Scan for the cell matching the given text and deliver its [x, y] coordinate at center. 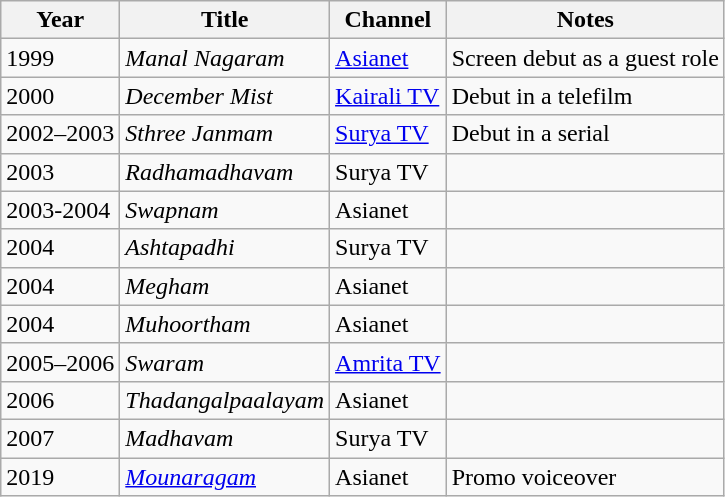
Thadangalpaalayam [225, 400]
Title [225, 20]
Notes [585, 20]
2000 [60, 96]
Radhamadhavam [225, 172]
2019 [60, 477]
Debut in a telefilm [585, 96]
2006 [60, 400]
Muhoortham [225, 324]
Mounaragam [225, 477]
2003-2004 [60, 210]
Ashtapadhi [225, 248]
Screen debut as a guest role [585, 58]
Swaram [225, 362]
2005–2006 [60, 362]
2007 [60, 438]
Sthree Janmam [225, 134]
Megham [225, 286]
Swapnam [225, 210]
December Mist [225, 96]
Promo voiceover [585, 477]
2003 [60, 172]
Channel [388, 20]
Manal Nagaram [225, 58]
1999 [60, 58]
2002–2003 [60, 134]
Madhavam [225, 438]
Amrita TV [388, 362]
Debut in a serial [585, 134]
Kairali TV [388, 96]
Year [60, 20]
